Find where the given text appears and provide that cell's center as [x, y] coordinate. 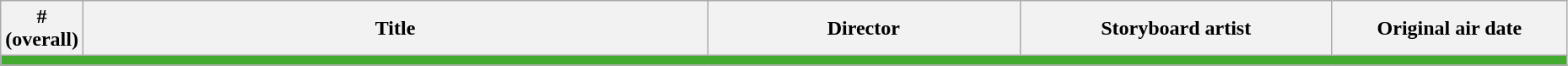
Director [864, 29]
Title [395, 29]
Storyboard artist [1176, 29]
Original air date [1449, 29]
#(overall) [42, 29]
